Pinpoint the cell where the given text exists, returning its [X, Y] midpoint coordinate. 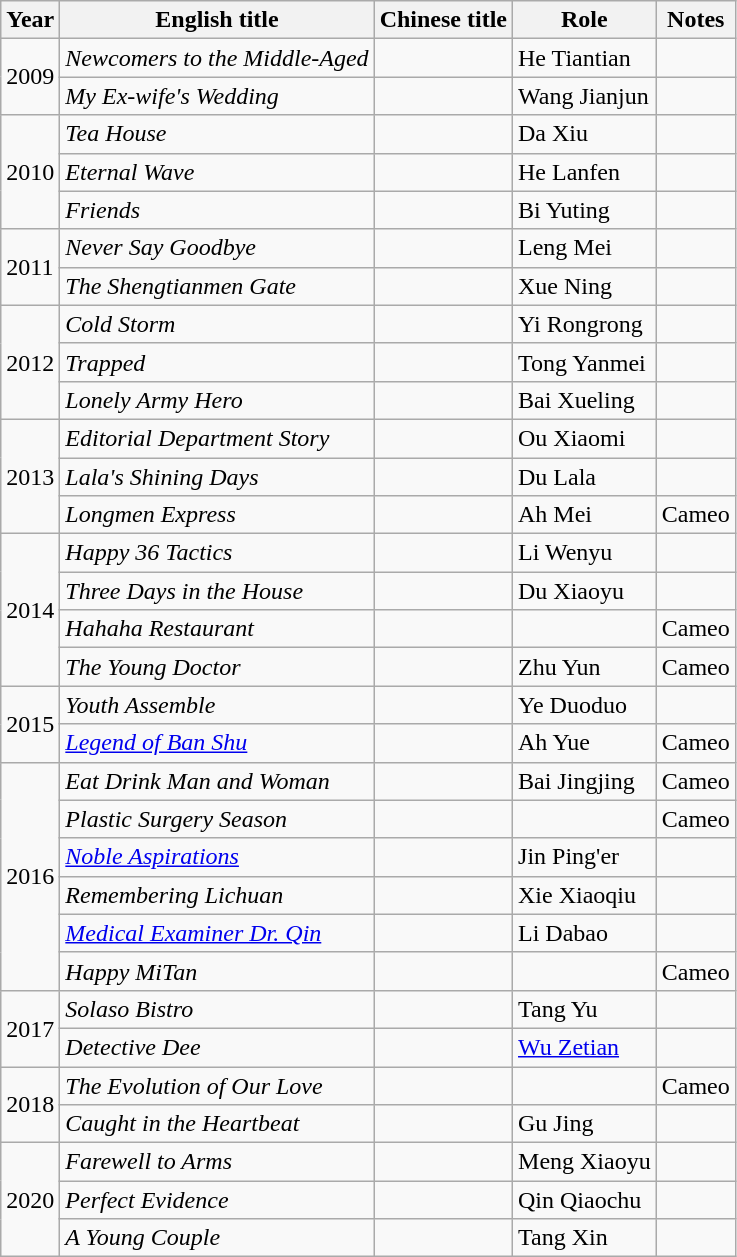
Qin Qiaochu [585, 1200]
Yi Rongrong [585, 324]
Youth Assemble [217, 705]
Ou Xiaomi [585, 438]
2011 [30, 267]
2013 [30, 476]
Solaso Bistro [217, 1009]
Zhu Yun [585, 667]
Xie Xiaoqiu [585, 895]
2009 [30, 77]
The Evolution of Our Love [217, 1085]
Trapped [217, 362]
Hahaha Restaurant [217, 629]
Medical Examiner Dr. Qin [217, 933]
Chinese title [443, 20]
Tang Xin [585, 1238]
Li Wenyu [585, 553]
Never Say Goodbye [217, 248]
Du Lala [585, 477]
Cold Storm [217, 324]
Editorial Department Story [217, 438]
2016 [30, 876]
Bi Yuting [585, 210]
He Tiantian [585, 58]
Tea House [217, 134]
Bai Xueling [585, 400]
Happy 36 Tactics [217, 553]
Longmen Express [217, 515]
Perfect Evidence [217, 1200]
Friends [217, 210]
Xue Ning [585, 286]
Noble Aspirations [217, 857]
Farewell to Arms [217, 1162]
2012 [30, 362]
2020 [30, 1200]
Three Days in the House [217, 591]
2014 [30, 610]
2018 [30, 1104]
Newcomers to the Middle-Aged [217, 58]
Tong Yanmei [585, 362]
Bai Jingjing [585, 781]
Plastic Surgery Season [217, 819]
Wu Zetian [585, 1047]
2017 [30, 1028]
2015 [30, 724]
Happy MiTan [217, 971]
2010 [30, 172]
Lala's Shining Days [217, 477]
Meng Xiaoyu [585, 1162]
Lonely Army Hero [217, 400]
Eternal Wave [217, 172]
He Lanfen [585, 172]
Ah Mei [585, 515]
Ye Duoduo [585, 705]
Wang Jianjun [585, 96]
The Shengtianmen Gate [217, 286]
Eat Drink Man and Woman [217, 781]
My Ex-wife's Wedding [217, 96]
The Young Doctor [217, 667]
Remembering Lichuan [217, 895]
Li Dabao [585, 933]
Da Xiu [585, 134]
Notes [696, 20]
Detective Dee [217, 1047]
Caught in the Heartbeat [217, 1124]
Year [30, 20]
A Young Couple [217, 1238]
Leng Mei [585, 248]
Du Xiaoyu [585, 591]
Jin Ping'er [585, 857]
Gu Jing [585, 1124]
Legend of Ban Shu [217, 743]
English title [217, 20]
Ah Yue [585, 743]
Role [585, 20]
Tang Yu [585, 1009]
